Extract the (X, Y) coordinate from the center of the cell holding the provided text.  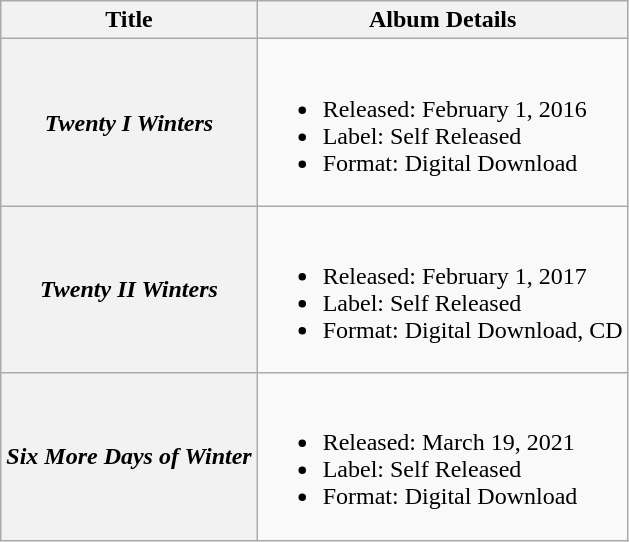
Twenty II Winters (129, 290)
Released: February 1, 2016Label: Self ReleasedFormat: Digital Download (442, 122)
Title (129, 20)
Album Details (442, 20)
Six More Days of Winter (129, 456)
Released: March 19, 2021Label: Self ReleasedFormat: Digital Download (442, 456)
Twenty I Winters (129, 122)
Released: February 1, 2017Label: Self ReleasedFormat: Digital Download, CD (442, 290)
